Determine the (x, y) coordinate at the center of the cell enclosing the given text.  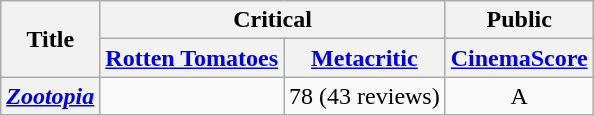
Zootopia (50, 96)
CinemaScore (519, 58)
Critical (272, 20)
Title (50, 39)
A (519, 96)
78 (43 reviews) (365, 96)
Public (519, 20)
Metacritic (365, 58)
Rotten Tomatoes (192, 58)
